Extract the (x, y) coordinate from the center of the cell holding the provided text.  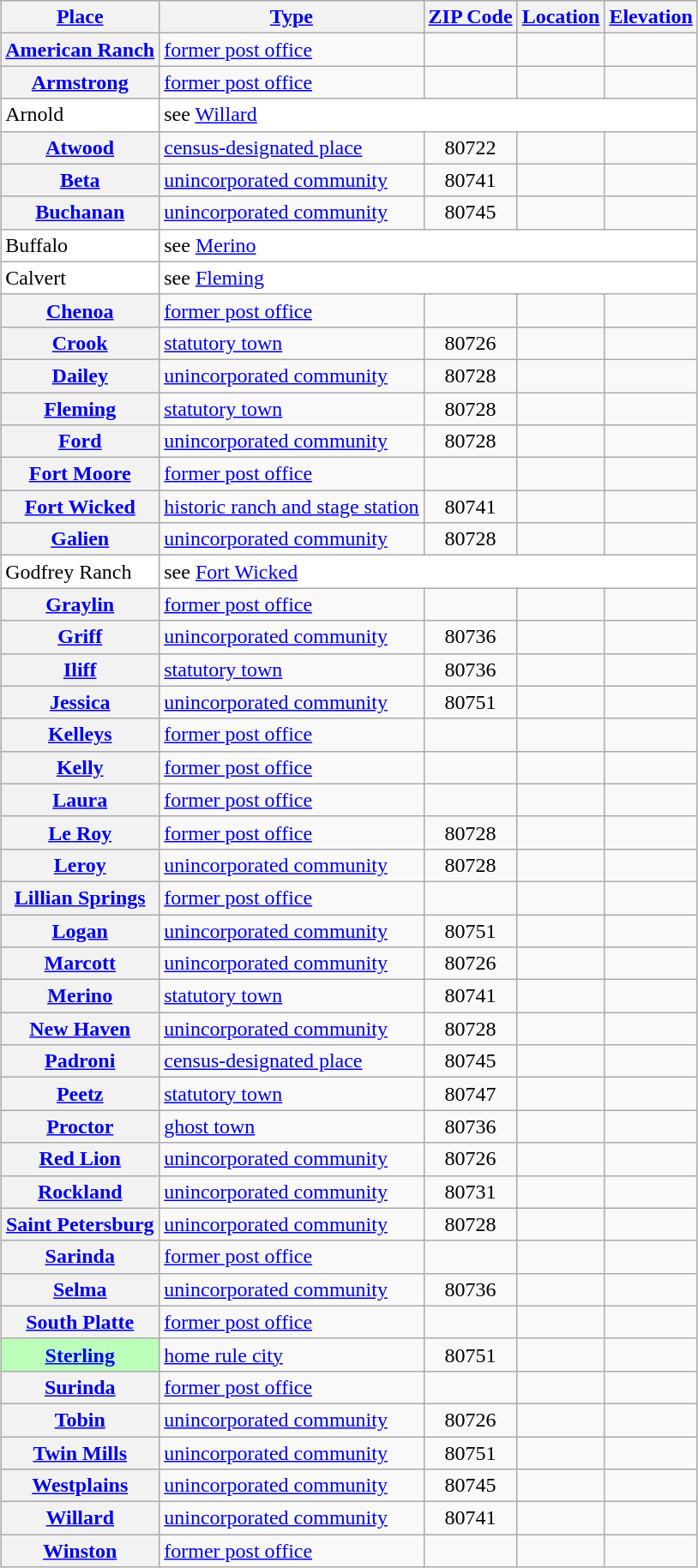
Jessica (81, 702)
Rockland (81, 1192)
Fort Moore (81, 474)
Galien (81, 539)
Peetz (81, 1094)
Armstrong (81, 82)
see Willard (429, 115)
Chenoa (81, 310)
Le Roy (81, 832)
Willard (81, 1518)
80747 (470, 1094)
Arnold (81, 115)
Red Lion (81, 1159)
Calvert (81, 278)
Laura (81, 800)
Type (292, 17)
Padroni (81, 1061)
historic ranch and stage station (292, 507)
ZIP Code (470, 17)
Sterling (81, 1355)
see Fort Wicked (429, 572)
Tobin (81, 1420)
see Merino (429, 245)
Logan (81, 930)
Fort Wicked (81, 507)
South Platte (81, 1322)
Surinda (81, 1387)
80731 (470, 1192)
Leroy (81, 865)
Twin Mills (81, 1453)
Kelleys (81, 735)
Godfrey Ranch (81, 572)
Merino (81, 996)
home rule city (292, 1355)
Griff (81, 637)
Marcott (81, 964)
Elevation (651, 17)
Location (561, 17)
Selma (81, 1289)
ghost town (292, 1126)
Saint Petersburg (81, 1224)
Winston (81, 1551)
Fleming (81, 409)
Buffalo (81, 245)
Iliff (81, 670)
New Haven (81, 1029)
Place (81, 17)
Lillian Springs (81, 898)
Sarinda (81, 1257)
80722 (470, 147)
Kelly (81, 767)
Buchanan (81, 213)
see Fleming (429, 278)
Beta (81, 180)
Graylin (81, 604)
Dailey (81, 375)
Atwood (81, 147)
Westplains (81, 1486)
American Ranch (81, 50)
Ford (81, 442)
Crook (81, 343)
Proctor (81, 1126)
